Search for the cell housing the specified text and yield its [X, Y] center coordinate. 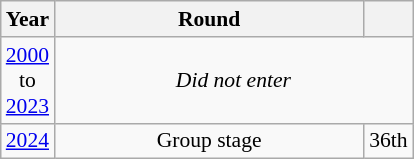
2000to2023 [28, 80]
2024 [28, 141]
Group stage [209, 141]
Year [28, 19]
Round [209, 19]
Did not enter [234, 80]
36th [388, 141]
